Search for the cell housing the specified text and yield its [X, Y] center coordinate. 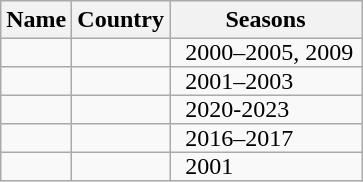
Name [36, 20]
Country [121, 20]
2001–2003 [266, 81]
Seasons [266, 20]
2016–2017 [266, 138]
2000–2005, 2009 [266, 53]
2001 [266, 167]
2020-2023 [266, 110]
